From the cell containing the given text, extract its center point as [x, y] coordinate. 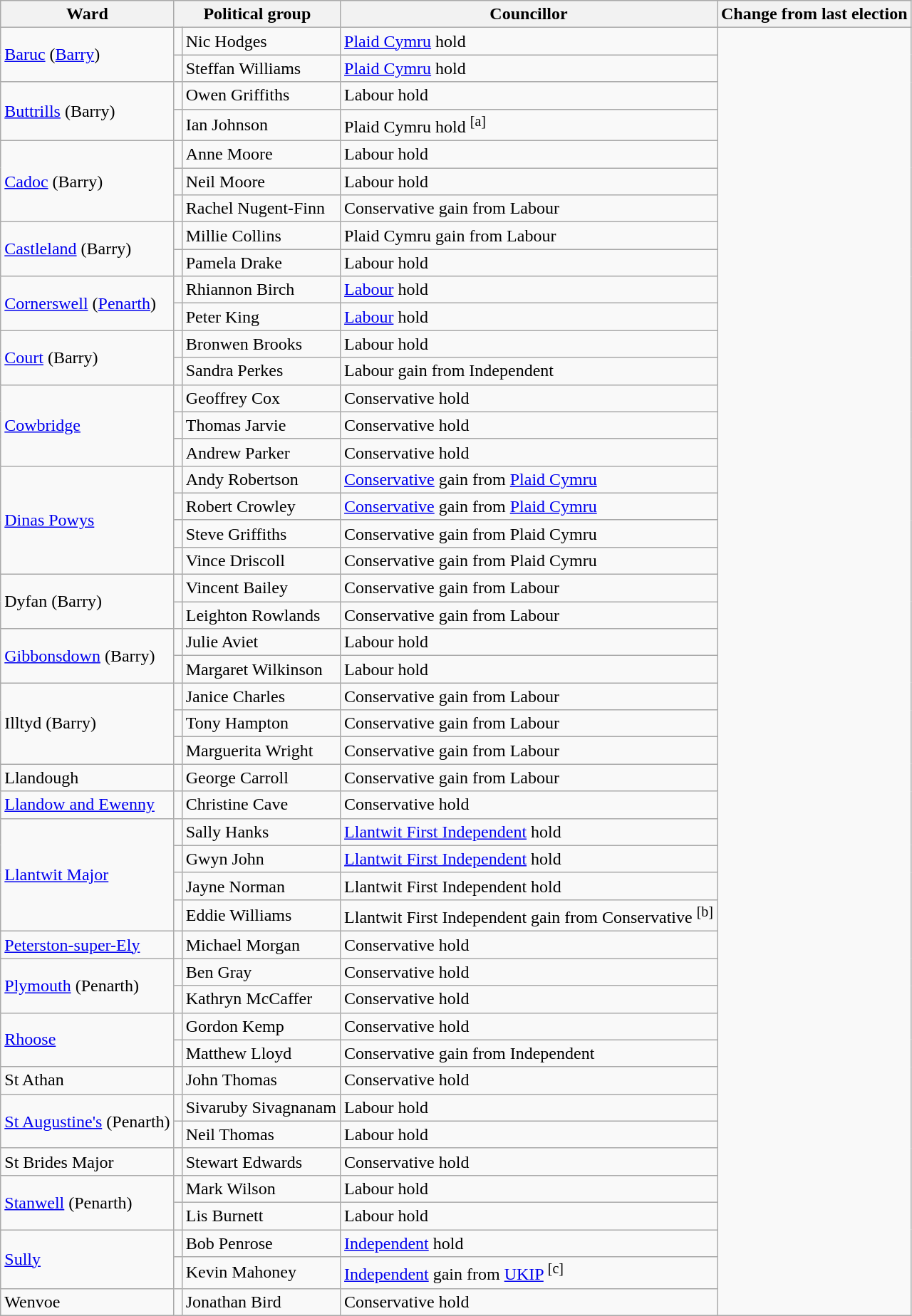
Conservative gain from Independent [529, 1053]
Michael Morgan [261, 945]
Change from last election [814, 14]
Gordon Kemp [261, 1026]
Kevin Mahoney [261, 1273]
Llantwit First Independent gain from Conservative [b] [529, 916]
Lis Burnett [261, 1216]
Ben Gray [261, 972]
Buttrills (Barry) [87, 111]
Matthew Lloyd [261, 1053]
Vince Driscoll [261, 560]
Robert Crowley [261, 506]
Cornerswell (Penarth) [87, 303]
Margaret Wilkinson [261, 669]
Sivaruby Sivagnanam [261, 1107]
Gwyn John [261, 859]
Rachel Nugent-Finn [261, 209]
Court (Barry) [87, 357]
Llandough [87, 778]
Rhoose [87, 1040]
Kathryn McCaffer [261, 999]
Independent gain from UKIP [c] [529, 1273]
Sully [87, 1259]
Dyfan (Barry) [87, 602]
Marguerita Wright [261, 751]
Andrew Parker [261, 452]
Steve Griffiths [261, 533]
Peterston-super-Ely [87, 945]
Peter King [261, 317]
Gibbonsdown (Barry) [87, 656]
Dinas Powys [87, 520]
Bronwen Brooks [261, 344]
St Augustine's (Penarth) [87, 1121]
Cowbridge [87, 425]
St Athan [87, 1080]
Illtyd (Barry) [87, 724]
Tony Hampton [261, 724]
Independent hold [529, 1243]
Julie Aviet [261, 642]
Owen Griffiths [261, 95]
Sandra Perkes [261, 371]
George Carroll [261, 778]
Ward [87, 14]
Baruc (Barry) [87, 55]
Janice Charles [261, 696]
Vincent Bailey [261, 588]
Nic Hodges [261, 41]
Sally Hanks [261, 832]
Llandow and Ewenny [87, 805]
Plaid Cymru gain from Labour [529, 236]
Stanwell (Penarth) [87, 1202]
Pamela Drake [261, 263]
Jonathan Bird [261, 1302]
Cadoc (Barry) [87, 182]
Mark Wilson [261, 1189]
John Thomas [261, 1080]
Geoffrey Cox [261, 398]
Millie Collins [261, 236]
Jayne Norman [261, 886]
Ian Johnson [261, 125]
Llantwit Major [87, 874]
Castleland (Barry) [87, 249]
Rhiannon Birch [261, 290]
Political group [256, 14]
Bob Penrose [261, 1243]
Wenvoe [87, 1302]
Plaid Cymru hold [a] [529, 125]
Christine Cave [261, 805]
Neil Moore [261, 182]
Stewart Edwards [261, 1161]
Andy Robertson [261, 479]
St Brides Major [87, 1161]
Plymouth (Penarth) [87, 986]
Neil Thomas [261, 1134]
Anne Moore [261, 155]
Labour gain from Independent [529, 371]
Steffan Williams [261, 68]
Leighton Rowlands [261, 615]
Eddie Williams [261, 916]
Councillor [529, 14]
Thomas Jarvie [261, 425]
